Determine the [X, Y] coordinate at the center of the cell enclosing the given text.  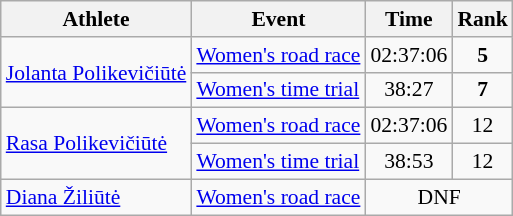
Athlete [96, 19]
5 [482, 55]
38:27 [408, 90]
Rank [482, 19]
Rasa Polikevičiūtė [96, 144]
Diana Žiliūtė [96, 197]
38:53 [408, 162]
Jolanta Polikevičiūtė [96, 72]
Time [408, 19]
DNF [438, 197]
7 [482, 90]
Event [278, 19]
